Locate the cell with the specified text and output its (x, y) center coordinate. 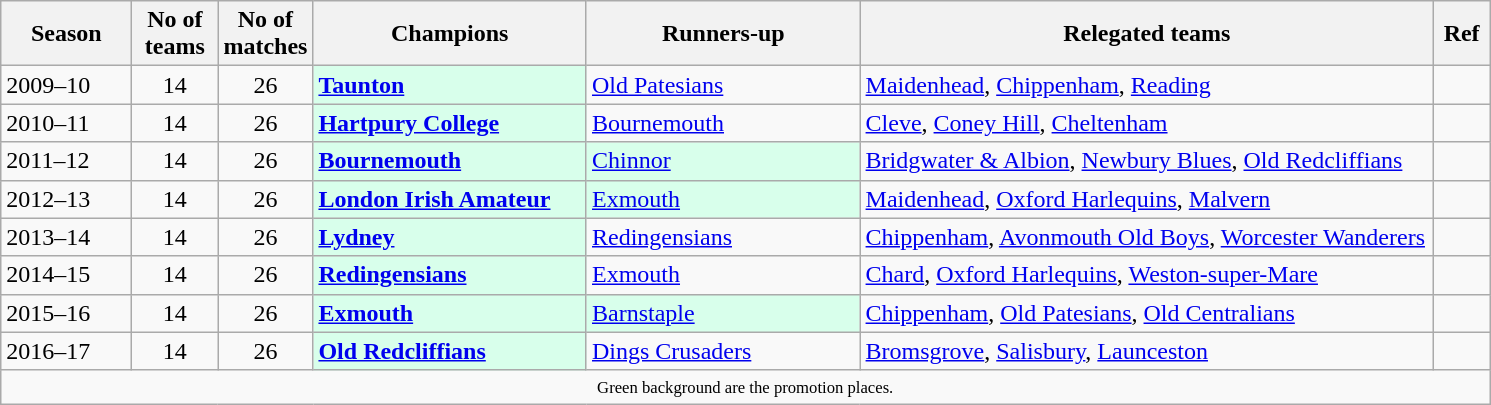
Chinnor (723, 161)
2013–14 (66, 237)
Maidenhead, Chippenham, Reading (1147, 85)
2011–12 (66, 161)
Chard, Oxford Harlequins, Weston-super-Mare (1147, 275)
Barnstaple (723, 313)
Bridgwater & Albion, Newbury Blues, Old Redcliffians (1147, 161)
Old Patesians (723, 85)
2009–10 (66, 85)
No of teams (175, 34)
Hartpury College (450, 123)
2010–11 (66, 123)
Runners-up (723, 34)
Ref (1462, 34)
Cleve, Coney Hill, Cheltenham (1147, 123)
London Irish Amateur (450, 199)
Chippenham, Old Patesians, Old Centralians (1147, 313)
Season (66, 34)
2015–16 (66, 313)
2016–17 (66, 351)
Green background are the promotion places. (746, 386)
Maidenhead, Oxford Harlequins, Malvern (1147, 199)
No of matches (266, 34)
2012–13 (66, 199)
Old Redcliffians (450, 351)
Bromsgrove, Salisbury, Launceston (1147, 351)
Relegated teams (1147, 34)
Dings Crusaders (723, 351)
Chippenham, Avonmouth Old Boys, Worcester Wanderers (1147, 237)
Taunton (450, 85)
Lydney (450, 237)
2014–15 (66, 275)
Champions (450, 34)
